Scan for the cell matching the given text and deliver its [x, y] coordinate at center. 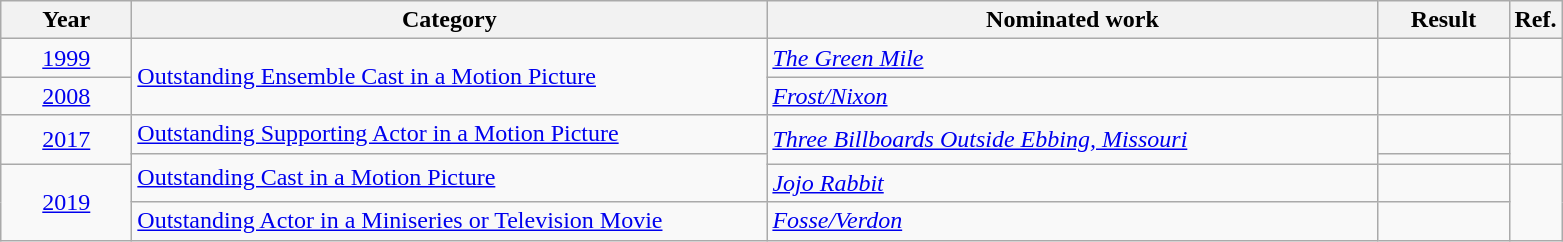
Outstanding Cast in a Motion Picture [450, 178]
Result [1444, 20]
2017 [66, 140]
2019 [66, 202]
Fosse/Verdon [1072, 221]
Ref. [1536, 20]
Outstanding Actor in a Miniseries or Television Movie [450, 221]
Year [66, 20]
Frost/Nixon [1072, 96]
Three Billboards Outside Ebbing, Missouri [1072, 140]
The Green Mile [1072, 58]
1999 [66, 58]
Outstanding Ensemble Cast in a Motion Picture [450, 77]
2008 [66, 96]
Jojo Rabbit [1072, 183]
Category [450, 20]
Nominated work [1072, 20]
Outstanding Supporting Actor in a Motion Picture [450, 134]
